Return the (X, Y) coordinate for the center point of the cell that contains the specified text.  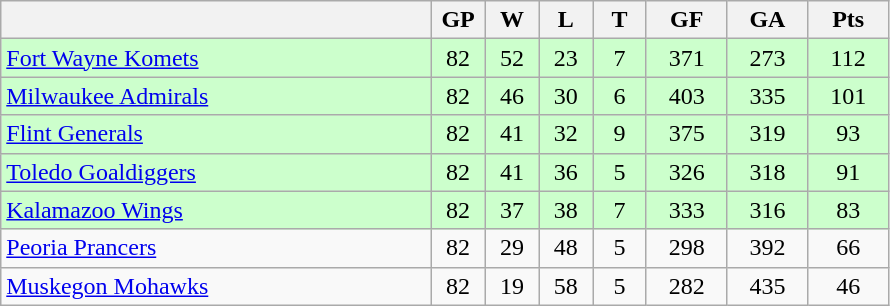
318 (768, 172)
32 (566, 134)
Peoria Prancers (216, 248)
Pts (848, 20)
23 (566, 58)
Fort Wayne Komets (216, 58)
Flint Generals (216, 134)
6 (620, 96)
30 (566, 96)
392 (768, 248)
273 (768, 58)
66 (848, 248)
371 (686, 58)
83 (848, 210)
298 (686, 248)
435 (768, 286)
29 (512, 248)
403 (686, 96)
58 (566, 286)
GP (458, 20)
9 (620, 134)
316 (768, 210)
375 (686, 134)
Muskegon Mohawks (216, 286)
52 (512, 58)
Toledo Goaldiggers (216, 172)
93 (848, 134)
319 (768, 134)
37 (512, 210)
W (512, 20)
333 (686, 210)
GF (686, 20)
19 (512, 286)
L (566, 20)
Kalamazoo Wings (216, 210)
T (620, 20)
GA (768, 20)
326 (686, 172)
91 (848, 172)
48 (566, 248)
335 (768, 96)
38 (566, 210)
101 (848, 96)
Milwaukee Admirals (216, 96)
112 (848, 58)
282 (686, 286)
36 (566, 172)
